Pinpoint the cell where the given text exists, returning its (X, Y) midpoint coordinate. 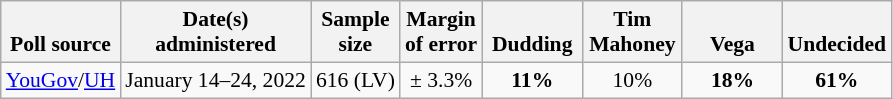
Undecided (837, 32)
18% (732, 80)
61% (837, 80)
11% (532, 80)
616 (LV) (356, 80)
YouGov/UH (61, 80)
January 14–24, 2022 (216, 80)
Samplesize (356, 32)
Marginof error (441, 32)
10% (632, 80)
Poll source (61, 32)
± 3.3% (441, 80)
Dudding (532, 32)
Vega (732, 32)
TimMahoney (632, 32)
Date(s)administered (216, 32)
